Extract the (X, Y) coordinate from the center of the cell holding the provided text.  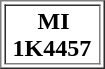
MI 1K4457 (52, 34)
